Detect which cell encompasses the target text, then output its [X, Y] center coordinate. 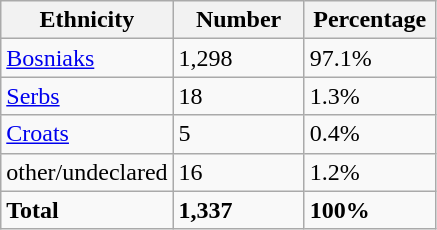
Serbs [87, 96]
1,337 [238, 210]
97.1% [370, 58]
16 [238, 172]
100% [370, 210]
Ethnicity [87, 20]
1.3% [370, 96]
Bosniaks [87, 58]
5 [238, 134]
18 [238, 96]
0.4% [370, 134]
Number [238, 20]
1,298 [238, 58]
Percentage [370, 20]
other/undeclared [87, 172]
Total [87, 210]
1.2% [370, 172]
Croats [87, 134]
